Find where the given text appears and provide that cell's center as [x, y] coordinate. 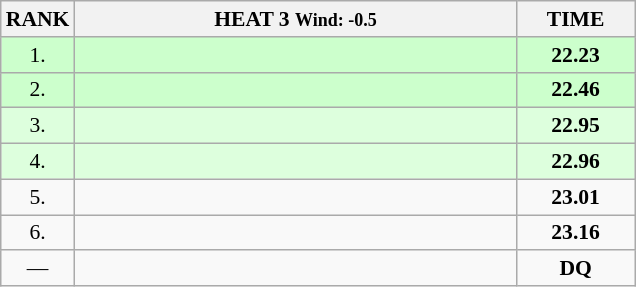
TIME [576, 19]
22.95 [576, 126]
22.46 [576, 90]
23.01 [576, 197]
— [38, 269]
DQ [576, 269]
2. [38, 90]
HEAT 3 Wind: -0.5 [295, 19]
RANK [38, 19]
6. [38, 233]
3. [38, 126]
5. [38, 197]
4. [38, 162]
23.16 [576, 233]
22.23 [576, 55]
22.96 [576, 162]
1. [38, 55]
